From the cell containing the given text, extract its center point as (X, Y) coordinate. 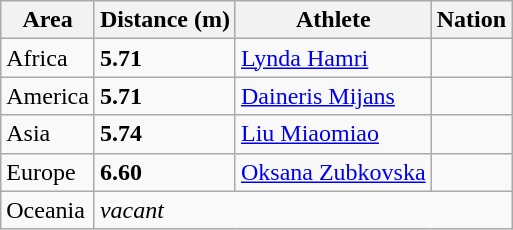
Oksana Zubkovska (333, 172)
Lynda Hamri (333, 58)
Athlete (333, 20)
Daineris Mijans (333, 96)
Asia (48, 134)
Distance (m) (164, 20)
Oceania (48, 210)
Europe (48, 172)
Africa (48, 58)
Nation (471, 20)
5.74 (164, 134)
vacant (302, 210)
Area (48, 20)
Liu Miaomiao (333, 134)
6.60 (164, 172)
America (48, 96)
